Return [X, Y] of the center of cell containing provided text 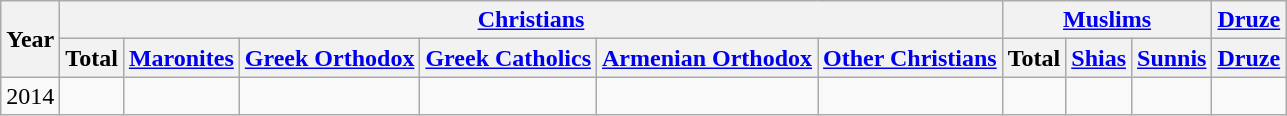
Maronites [181, 58]
Armenian Orthodox [708, 58]
Muslims [1107, 20]
2014 [30, 96]
Greek Catholics [508, 58]
Greek Orthodox [330, 58]
Year [30, 39]
Other Christians [910, 58]
Christians [531, 20]
Sunnis [1172, 58]
Shias [1099, 58]
